Find where the given text appears and provide that cell's center as (x, y) coordinate. 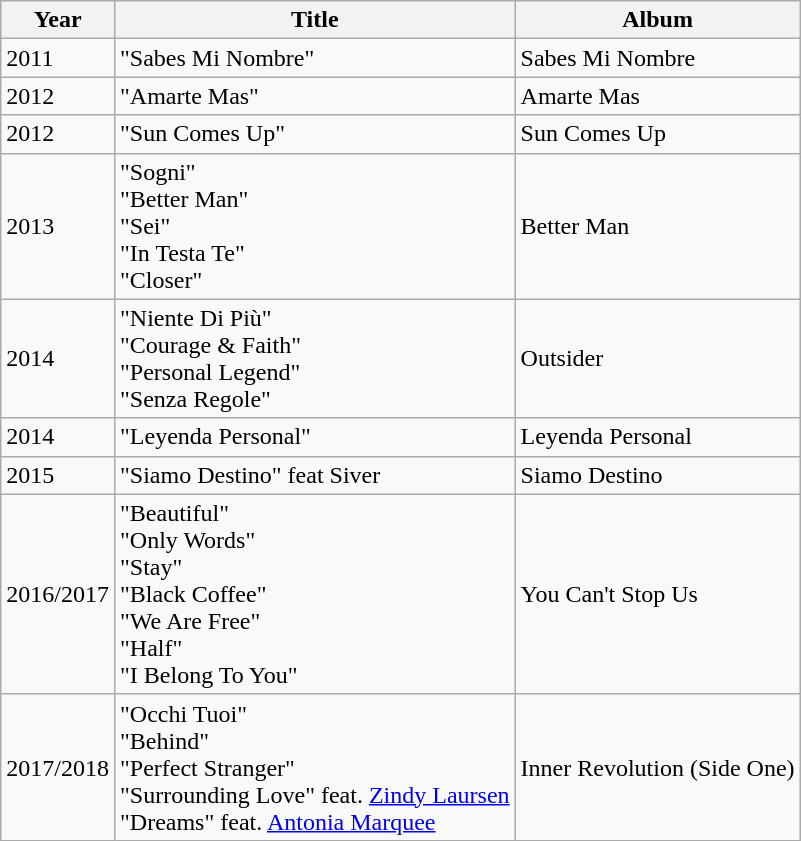
"Amarte Mas" (314, 96)
"Leyenda Personal" (314, 437)
2015 (58, 475)
Title (314, 20)
"Beautiful""Only Words""Stay""Black Coffee""We Are Free""Half""I Belong To You" (314, 594)
Leyenda Personal (658, 437)
"Sogni""Better Man""Sei""In Testa Te""Closer" (314, 226)
2016/2017 (58, 594)
Outsider (658, 358)
Better Man (658, 226)
Amarte Mas (658, 96)
Siamo Destino (658, 475)
Sun Comes Up (658, 134)
"Occhi Tuoi""Behind""Perfect Stranger""Surrounding Love" feat. Zindy Laursen"Dreams" feat. Antonia Marquee (314, 767)
You Can't Stop Us (658, 594)
Sabes Mi Nombre (658, 58)
"Siamo Destino" feat Siver (314, 475)
"Sabes Mi Nombre" (314, 58)
Album (658, 20)
2013 (58, 226)
"Niente Di Più""Courage & Faith""Personal Legend""Senza Regole" (314, 358)
Inner Revolution (Side One) (658, 767)
2011 (58, 58)
Year (58, 20)
"Sun Comes Up" (314, 134)
2017/2018 (58, 767)
